Locate the cell with the specified text and output its (X, Y) center coordinate. 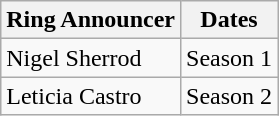
Dates (230, 20)
Season 1 (230, 58)
Ring Announcer (91, 20)
Nigel Sherrod (91, 58)
Leticia Castro (91, 96)
Season 2 (230, 96)
